For the text-containing cell, return its midpoint in [X, Y] coordinate format. 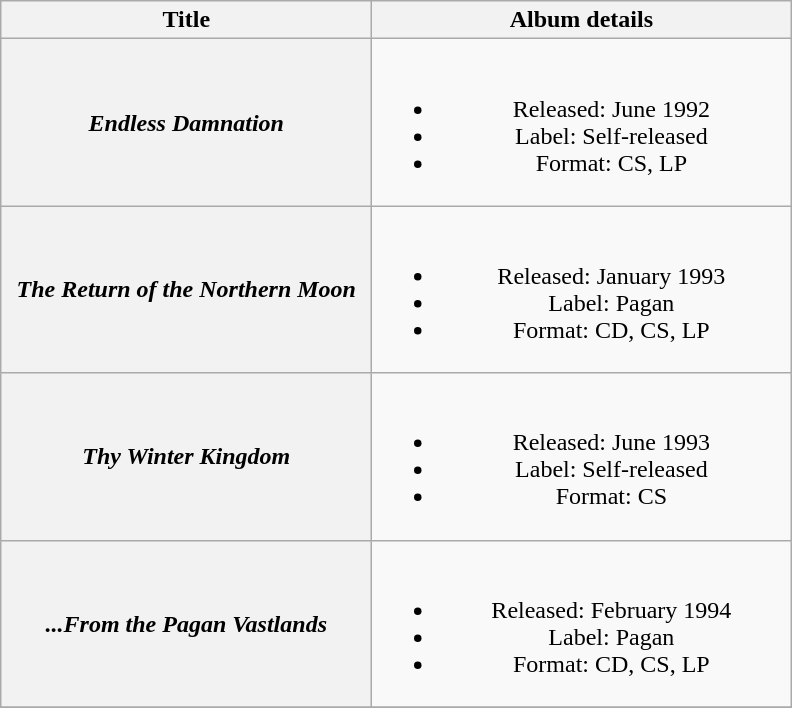
Thy Winter Kingdom [186, 456]
...From the Pagan Vastlands [186, 624]
The Return of the Northern Moon [186, 290]
Endless Damnation [186, 122]
Released: June 1992Label: Self-releasedFormat: CS, LP [582, 122]
Released: February 1994Label: PaganFormat: CD, CS, LP [582, 624]
Album details [582, 20]
Title [186, 20]
Released: June 1993Label: Self-releasedFormat: CS [582, 456]
Released: January 1993Label: PaganFormat: CD, CS, LP [582, 290]
